Pinpoint the cell where the given text exists, returning its (x, y) midpoint coordinate. 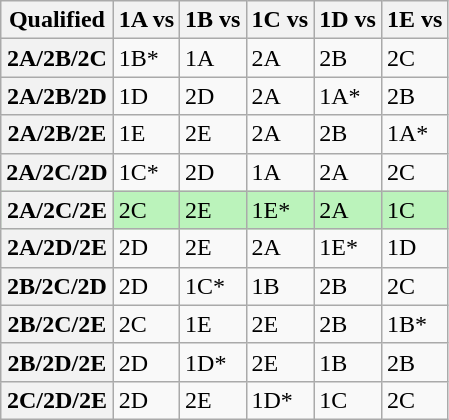
2C/2D/2E (57, 400)
2B/2C/2D (57, 286)
1E vs (414, 20)
2B/2C/2E (57, 324)
1D vs (348, 20)
2A/2B/2E (57, 134)
2A/2B/2C (57, 58)
2A/2C/2E (57, 210)
2A/2D/2E (57, 248)
1A vs (146, 20)
2A/2C/2D (57, 172)
2A/2B/2D (57, 96)
1C vs (280, 20)
Qualified (57, 20)
1B vs (213, 20)
2B/2D/2E (57, 362)
